For the text-containing cell, return its midpoint in [X, Y] coordinate format. 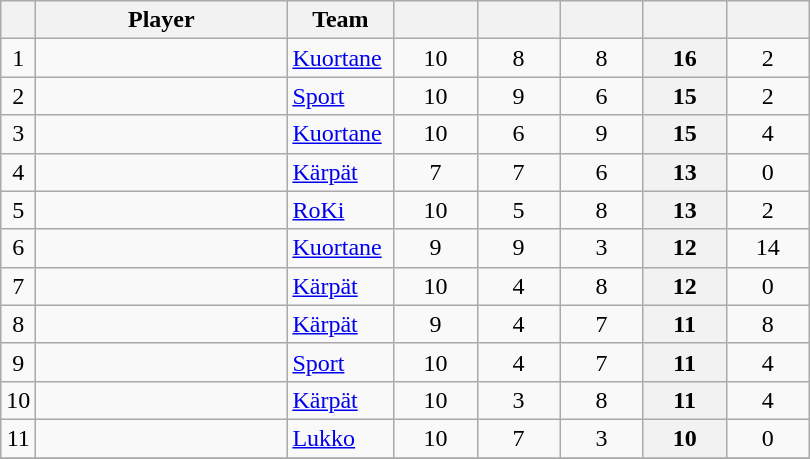
1 [18, 58]
Team [340, 20]
RoKi [340, 210]
Player [162, 20]
16 [684, 58]
Lukko [340, 438]
14 [768, 248]
